Locate the cell with the specified text and output its (X, Y) center coordinate. 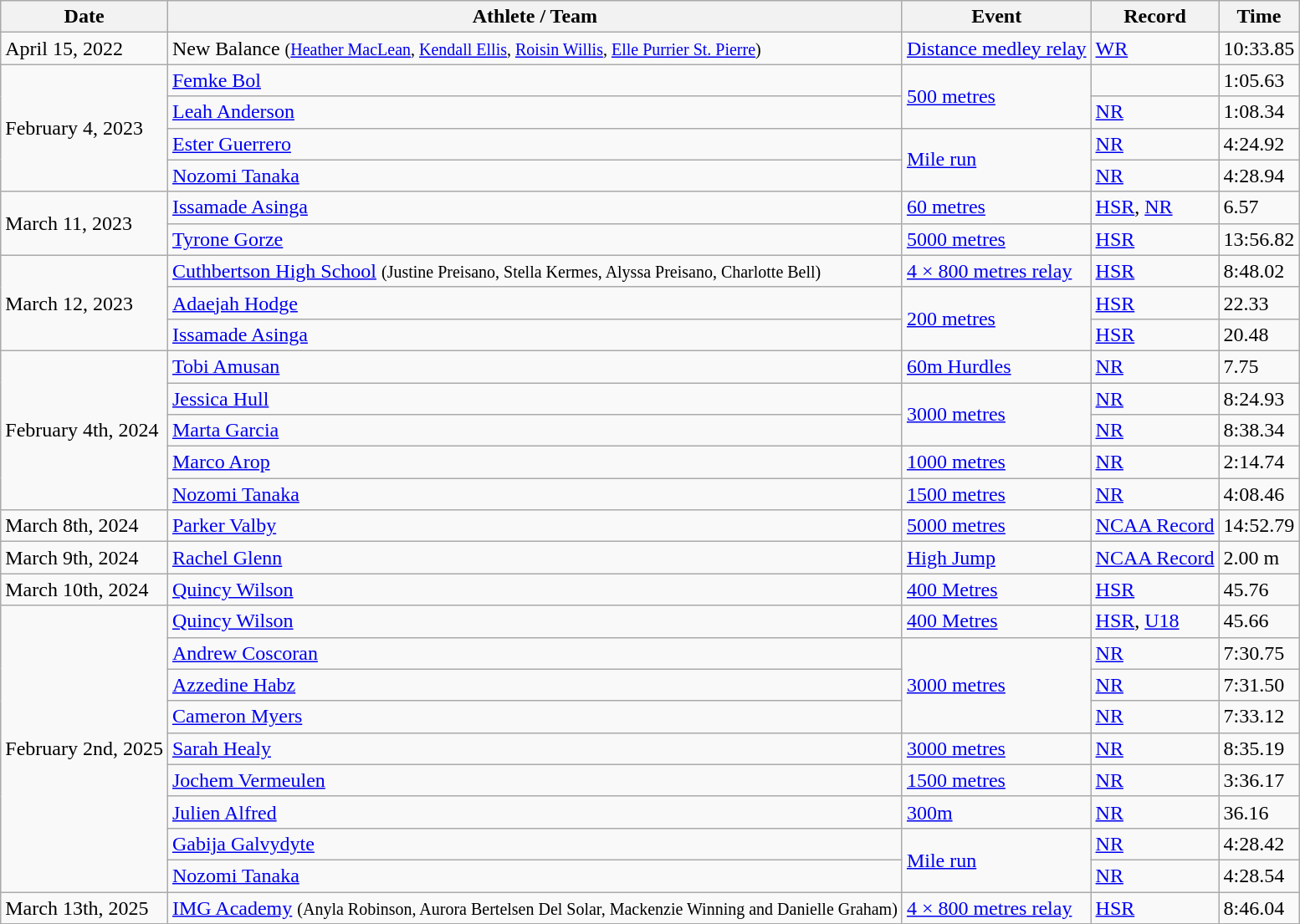
22.33 (1259, 303)
45.66 (1259, 621)
High Jump (996, 558)
Andrew Coscoran (535, 653)
2.00 m (1259, 558)
1:05.63 (1259, 80)
4:28.54 (1259, 876)
Azzedine Habz (535, 685)
Time (1259, 17)
New Balance (Heather MacLean, Kendall Ellis, Roisin Willis, Elle Purrier St. Pierre) (535, 48)
1:08.34 (1259, 112)
February 4, 2023 (84, 128)
Julien Alfred (535, 812)
13:56.82 (1259, 239)
500 metres (996, 96)
IMG Academy (Anyla Robinson, Aurora Bertelsen Del Solar, Mackenzie Winning and Danielle Graham) (535, 907)
Jochem Vermeulen (535, 780)
7:33.12 (1259, 717)
Marco Arop (535, 462)
WR (1154, 48)
March 8th, 2024 (84, 526)
14:52.79 (1259, 526)
Marta Garcia (535, 431)
February 2nd, 2025 (84, 749)
Distance medley relay (996, 48)
4:28.94 (1259, 176)
HSR, NR (1154, 207)
Adaejah Hodge (535, 303)
2:14.74 (1259, 462)
3:36.17 (1259, 780)
4:28.42 (1259, 844)
Tobi Amusan (535, 366)
20.48 (1259, 334)
Rachel Glenn (535, 558)
60 metres (996, 207)
Jessica Hull (535, 399)
March 10th, 2024 (84, 590)
HSR, U18 (1154, 621)
Cameron Myers (535, 717)
Cuthbertson High School (Justine Preisano, Stella Kermes, Alyssa Preisano, Charlotte Bell) (535, 271)
April 15, 2022 (84, 48)
Gabija Galvydyte (535, 844)
300m (996, 812)
February 4th, 2024 (84, 430)
Tyrone Gorze (535, 239)
Event (996, 17)
Sarah Healy (535, 748)
March 13th, 2025 (84, 907)
36.16 (1259, 812)
8:35.19 (1259, 748)
March 9th, 2024 (84, 558)
March 11, 2023 (84, 223)
4:24.92 (1259, 144)
Date (84, 17)
7:30.75 (1259, 653)
10:33.85 (1259, 48)
7.75 (1259, 366)
Femke Bol (535, 80)
8:48.02 (1259, 271)
200 metres (996, 319)
1000 metres (996, 462)
45.76 (1259, 590)
Record (1154, 17)
March 12, 2023 (84, 303)
4:08.46 (1259, 494)
Parker Valby (535, 526)
Athlete / Team (535, 17)
Ester Guerrero (535, 144)
8:46.04 (1259, 907)
8:38.34 (1259, 431)
60m Hurdles (996, 366)
Leah Anderson (535, 112)
6.57 (1259, 207)
8:24.93 (1259, 399)
7:31.50 (1259, 685)
